Identify which cell holds the provided text, then report its [X, Y] central coordinate. 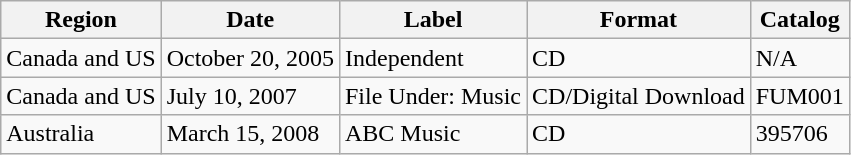
CD/Digital Download [639, 96]
FUM001 [800, 96]
Format [639, 20]
July 10, 2007 [250, 96]
March 15, 2008 [250, 134]
395706 [800, 134]
Australia [81, 134]
ABC Music [432, 134]
Region [81, 20]
Label [432, 20]
File Under: Music [432, 96]
N/A [800, 58]
Date [250, 20]
Catalog [800, 20]
October 20, 2005 [250, 58]
Independent [432, 58]
